From the cell containing the given text, extract its center point as (x, y) coordinate. 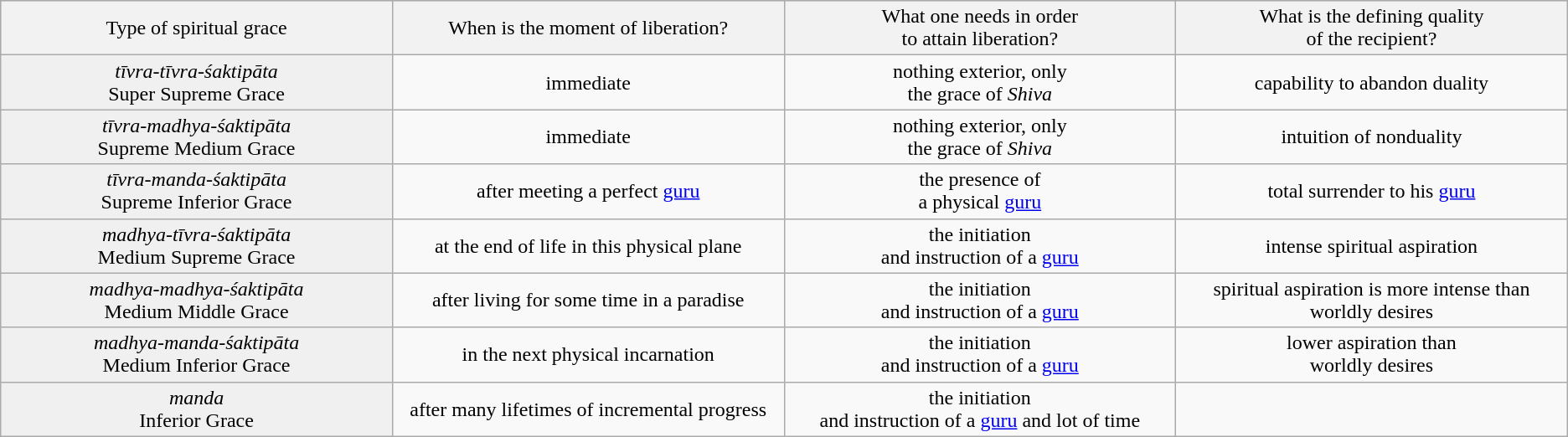
lower aspiration thanworldly desires (1372, 355)
tīvra-madhya-śaktipātaSupreme Medium Grace (197, 137)
spiritual aspiration is more intense than worldly desires (1372, 300)
madhya-manda-śaktipātaMedium Inferior Grace (197, 355)
Type of spiritual grace (197, 28)
madhya-tīvra-śaktipātaMedium Supreme Grace (197, 246)
after many lifetimes of incremental progress (588, 409)
tīvra-manda-śaktipātaSupreme Inferior Grace (197, 191)
What one needs in orderto attain liberation? (980, 28)
When is the moment of liberation? (588, 28)
after living for some time in a paradise (588, 300)
mandaInferior Grace (197, 409)
the initiationand instruction of a guru and lot of time (980, 409)
the presence ofa physical guru (980, 191)
intuition of nonduality (1372, 137)
in the next physical incarnation (588, 355)
after meeting a perfect guru (588, 191)
madhya-madhya-śaktipātaMedium Middle Grace (197, 300)
tīvra-tīvra-śaktipātaSuper Supreme Grace (197, 82)
total surrender to his guru (1372, 191)
intense spiritual aspiration (1372, 246)
What is the defining qualityof the recipient? (1372, 28)
capability to abandon duality (1372, 82)
at the end of life in this physical plane (588, 246)
